Determine the [x, y] coordinate at the center of the cell enclosing the given text.  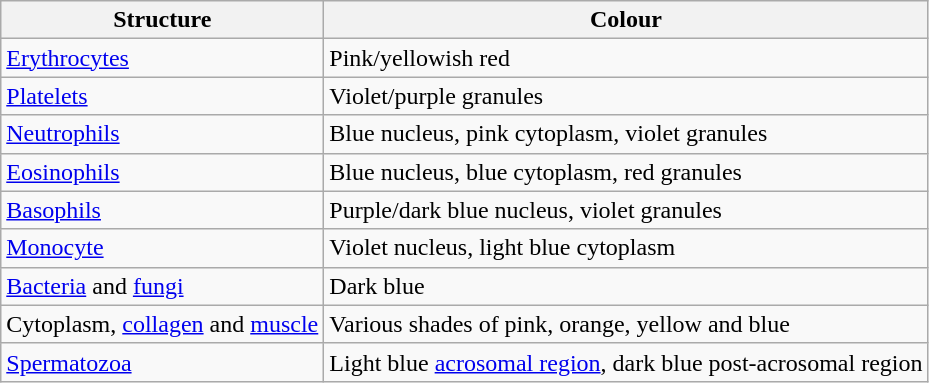
Bacteria and fungi [162, 286]
Basophils [162, 210]
Pink/yellowish red [626, 58]
Structure [162, 20]
Blue nucleus, blue cytoplasm, red granules [626, 172]
Violet/purple granules [626, 96]
Dark blue [626, 286]
Light blue acrosomal region, dark blue post-acrosomal region [626, 362]
Various shades of pink, orange, yellow and blue [626, 324]
Spermatozoa [162, 362]
Neutrophils [162, 134]
Cytoplasm, collagen and muscle [162, 324]
Monocyte [162, 248]
Blue nucleus, pink cytoplasm, violet granules [626, 134]
Erythrocytes [162, 58]
Platelets [162, 96]
Eosinophils [162, 172]
Colour [626, 20]
Purple/dark blue nucleus, violet granules [626, 210]
Violet nucleus, light blue cytoplasm [626, 248]
